Scan for the cell matching the given text and deliver its [x, y] coordinate at center. 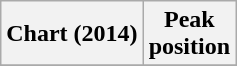
Peakposition [189, 34]
Chart (2014) [72, 34]
